Locate the cell with the specified text and output its [x, y] center coordinate. 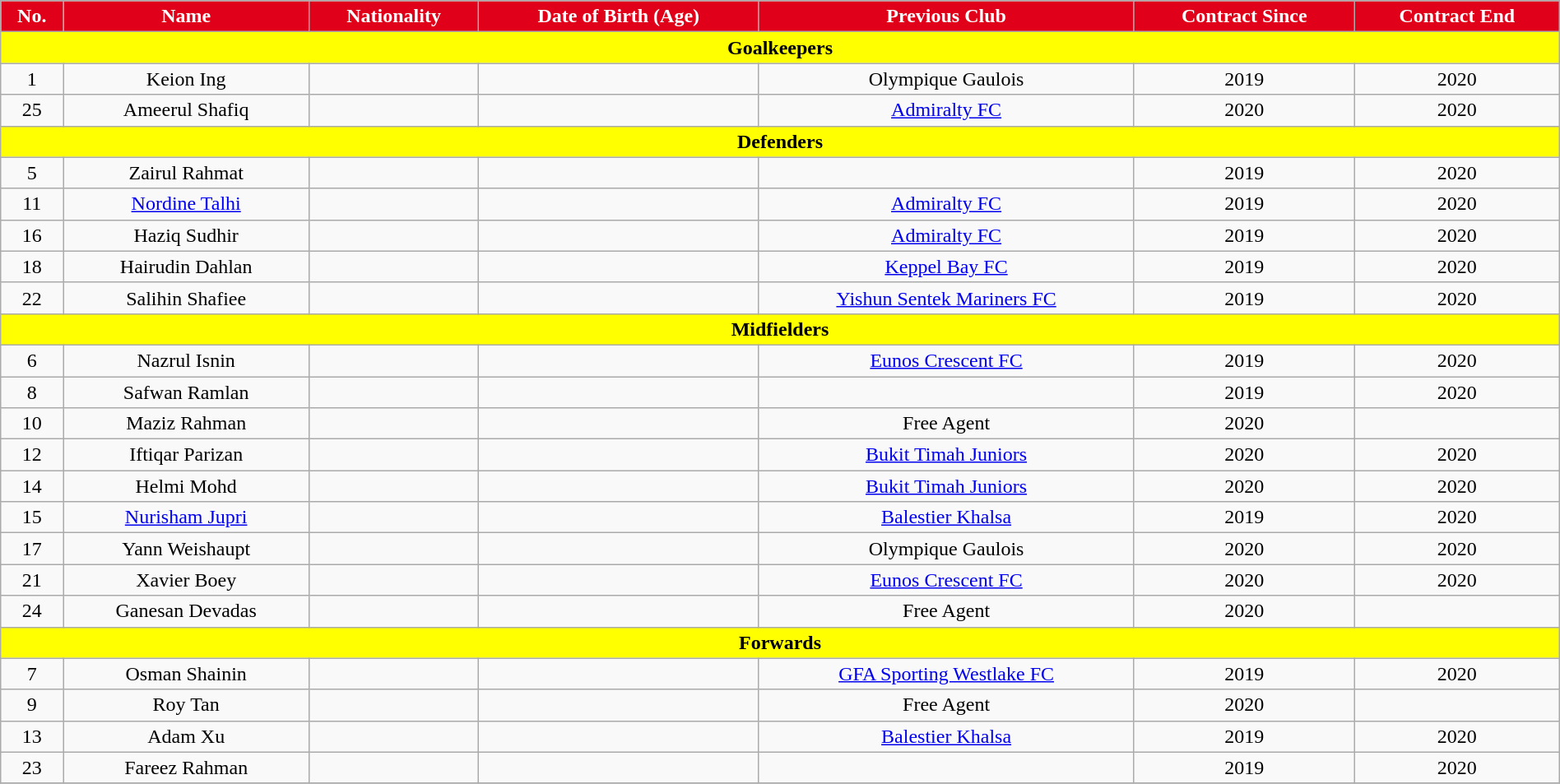
25 [32, 110]
Zairul Rahmat [186, 173]
Yann Weishaupt [186, 549]
18 [32, 267]
24 [32, 611]
Contract Since [1244, 16]
GFA Sporting Westlake FC [946, 674]
Maziz Rahman [186, 424]
9 [32, 705]
Yishun Sentek Mariners FC [946, 298]
Roy Tan [186, 705]
12 [32, 455]
Helmi Mohd [186, 486]
Keppel Bay FC [946, 267]
Iftiqar Parizan [186, 455]
Goalkeepers [780, 48]
Defenders [780, 141]
Nazrul Isnin [186, 360]
14 [32, 486]
21 [32, 580]
13 [32, 736]
Contract End [1456, 16]
6 [32, 360]
Nationality [394, 16]
Salihin Shafiee [186, 298]
Adam Xu [186, 736]
Xavier Boey [186, 580]
Previous Club [946, 16]
17 [32, 549]
Date of Birth (Age) [619, 16]
10 [32, 424]
1 [32, 79]
Hairudin Dahlan [186, 267]
Midfielders [780, 329]
Haziq Sudhir [186, 235]
23 [32, 768]
Ameerul Shafiq [186, 110]
Osman Shainin [186, 674]
No. [32, 16]
11 [32, 204]
7 [32, 674]
Name [186, 16]
Ganesan Devadas [186, 611]
16 [32, 235]
Nordine Talhi [186, 204]
Keion Ing [186, 79]
Fareez Rahman [186, 768]
8 [32, 392]
22 [32, 298]
Nurisham Jupri [186, 517]
Safwan Ramlan [186, 392]
5 [32, 173]
Forwards [780, 643]
15 [32, 517]
